For the text-containing cell, return its midpoint in (x, y) coordinate format. 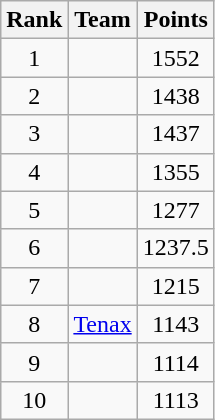
1277 (176, 210)
1237.5 (176, 248)
1113 (176, 400)
1438 (176, 96)
Points (176, 20)
8 (34, 324)
7 (34, 286)
2 (34, 96)
4 (34, 172)
1215 (176, 286)
1 (34, 58)
Tenax (102, 324)
10 (34, 400)
1355 (176, 172)
Team (102, 20)
1437 (176, 134)
1143 (176, 324)
9 (34, 362)
5 (34, 210)
1114 (176, 362)
Rank (34, 20)
6 (34, 248)
3 (34, 134)
1552 (176, 58)
